Output the [x, y] coordinate of the center of the cell containing the given text.  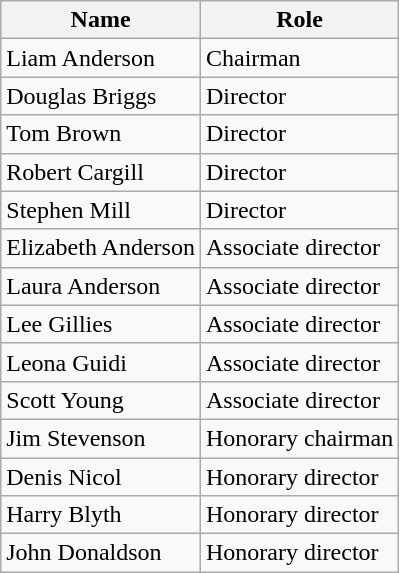
Jim Stevenson [101, 438]
Chairman [299, 58]
Lee Gillies [101, 324]
Honorary chairman [299, 438]
Douglas Briggs [101, 96]
Harry Blyth [101, 515]
Scott Young [101, 400]
Robert Cargill [101, 172]
Tom Brown [101, 134]
Stephen Mill [101, 210]
Laura Anderson [101, 286]
Liam Anderson [101, 58]
Role [299, 20]
Name [101, 20]
Denis Nicol [101, 477]
Leona Guidi [101, 362]
Elizabeth Anderson [101, 248]
John Donaldson [101, 553]
